Extract the [x, y] coordinate from the center of the cell holding the provided text.  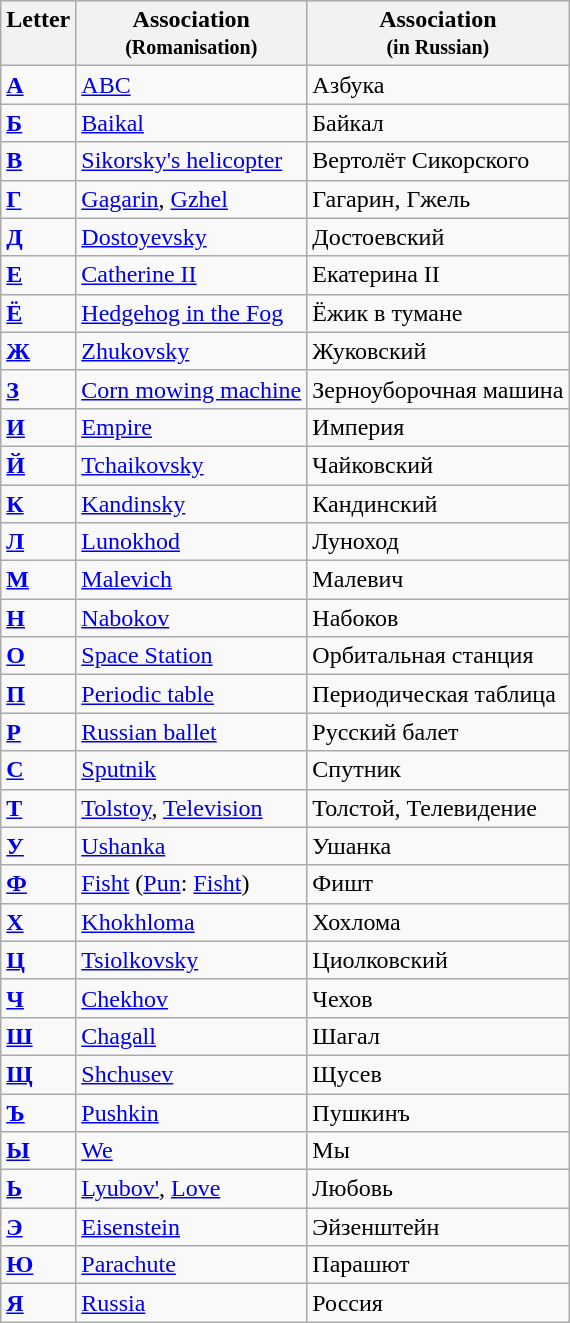
Спутник [438, 770]
Ёжик в тумане [438, 313]
Кандинский [438, 503]
ABC [192, 85]
Р [38, 732]
А [38, 85]
Набоков [438, 618]
Луноход [438, 542]
Достоевский [438, 237]
Малевич [438, 580]
Циолковский [438, 960]
Ш [38, 1036]
Ю [38, 1265]
Shchusev [192, 1074]
We [192, 1151]
Lyubov', Love [192, 1189]
И [38, 427]
Парашют [438, 1265]
Russian ballet [192, 732]
Г [38, 199]
Ы [38, 1151]
Lunokhod [192, 542]
Эйзенштейн [438, 1227]
Catherine II [192, 275]
Я [38, 1303]
Россия [438, 1303]
Щусев [438, 1074]
Л [38, 542]
Д [38, 237]
Corn mowing machine [192, 389]
Pushkin [192, 1113]
З [38, 389]
Malevich [192, 580]
Толстой, Телевидение [438, 808]
Chekhov [192, 998]
Х [38, 922]
Хохлома [438, 922]
Чехов [438, 998]
Association(Romanisation) [192, 34]
Фишт [438, 884]
Tolstoy, Television [192, 808]
Ф [38, 884]
В [38, 161]
К [38, 503]
Dostoyevsky [192, 237]
Б [38, 123]
Щ [38, 1074]
О [38, 656]
Т [38, 808]
Ushanka [192, 846]
Nabokov [192, 618]
Khokhloma [192, 922]
Sikorsky's helicopter [192, 161]
Ч [38, 998]
Ь [38, 1189]
Ъ [38, 1113]
Ушанка [438, 846]
Letter [38, 34]
Tsiolkovsky [192, 960]
Zhukovsky [192, 351]
Пушкинъ [438, 1113]
Association(in Russian) [438, 34]
Eisenstein [192, 1227]
Русский балет [438, 732]
Chagall [192, 1036]
Russia [192, 1303]
С [38, 770]
Empire [192, 427]
Space Station [192, 656]
Байкал [438, 123]
Tchaikovsky [192, 465]
Н [38, 618]
Ц [38, 960]
Гагарин, Гжель [438, 199]
Э [38, 1227]
Любовь [438, 1189]
Gagarin, Gzhel [192, 199]
Sputnik [192, 770]
Fisht (Pun: Fisht) [192, 884]
Й [38, 465]
Орбитальная станция [438, 656]
У [38, 846]
Kandinsky [192, 503]
Империя [438, 427]
Периодическая таблица [438, 694]
Ж [38, 351]
Е [38, 275]
Шагал [438, 1036]
Екатерина II [438, 275]
Ё [38, 313]
Азбука [438, 85]
Жуковский [438, 351]
Hedgehog in the Fog [192, 313]
М [38, 580]
Зерноуборочная машина [438, 389]
П [38, 694]
Periodic table [192, 694]
Parachute [192, 1265]
Вертолёт Сикорского [438, 161]
Мы [438, 1151]
Baikal [192, 123]
Чайковский [438, 465]
